Return [X, Y] of the center of cell containing provided text 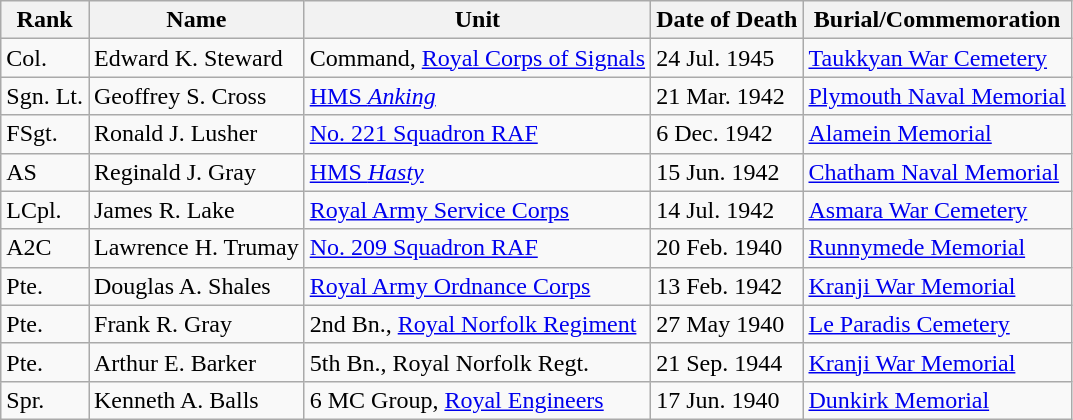
Col. [45, 58]
Plymouth Naval Memorial [937, 96]
A2C [45, 248]
14 Jul. 1942 [727, 210]
No. 209 Squadron RAF [477, 248]
Lawrence H. Trumay [196, 248]
LCpl. [45, 210]
17 Jun. 1940 [727, 400]
HMS Hasty [477, 172]
Name [196, 20]
Taukkyan War Cemetery [937, 58]
21 Sep. 1944 [727, 362]
Frank R. Gray [196, 324]
Edward K. Steward [196, 58]
Le Paradis Cemetery [937, 324]
Douglas A. Shales [196, 286]
21 Mar. 1942 [727, 96]
Spr. [45, 400]
Burial/Commemoration [937, 20]
Royal Army Ordnance Corps [477, 286]
Unit [477, 20]
27 May 1940 [727, 324]
Geoffrey S. Cross [196, 96]
AS [45, 172]
Command, Royal Corps of Signals [477, 58]
Royal Army Service Corps [477, 210]
Dunkirk Memorial [937, 400]
Chatham Naval Memorial [937, 172]
FSgt. [45, 134]
Arthur E. Barker [196, 362]
Kenneth A. Balls [196, 400]
6 Dec. 1942 [727, 134]
Sgn. Lt. [45, 96]
HMS Anking [477, 96]
6 MC Group, Royal Engineers [477, 400]
13 Feb. 1942 [727, 286]
24 Jul. 1945 [727, 58]
Runnymede Memorial [937, 248]
2nd Bn., Royal Norfolk Regiment [477, 324]
Reginald J. Gray [196, 172]
Date of Death [727, 20]
Alamein Memorial [937, 134]
20 Feb. 1940 [727, 248]
No. 221 Squadron RAF [477, 134]
Ronald J. Lusher [196, 134]
5th Bn., Royal Norfolk Regt. [477, 362]
Rank [45, 20]
15 Jun. 1942 [727, 172]
Asmara War Cemetery [937, 210]
James R. Lake [196, 210]
